Output the (x, y) coordinate of the center of the cell containing the given text.  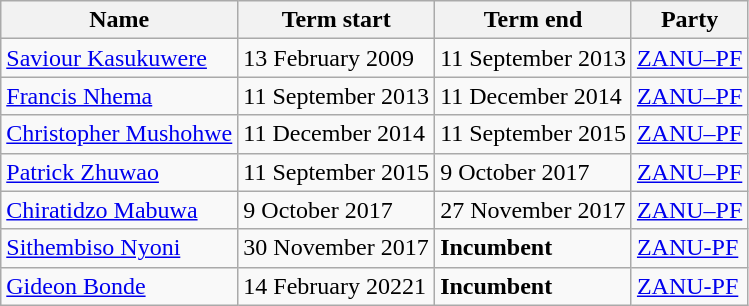
27 November 2017 (534, 210)
Term start (336, 20)
Chiratidzo Mabuwa (120, 210)
Patrick Zhuwao (120, 172)
Saviour Kasukuwere (120, 58)
Christopher Mushohwe (120, 134)
Francis Nhema (120, 96)
14 February 20221 (336, 286)
Name (120, 20)
Gideon Bonde (120, 286)
Party (689, 20)
13 February 2009 (336, 58)
Sithembiso Nyoni (120, 248)
Term end (534, 20)
30 November 2017 (336, 248)
